Output the [X, Y] coordinate of the center of the cell containing the given text.  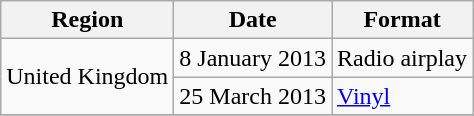
Format [402, 20]
Radio airplay [402, 58]
25 March 2013 [253, 96]
Date [253, 20]
Vinyl [402, 96]
United Kingdom [88, 77]
8 January 2013 [253, 58]
Region [88, 20]
